Pinpoint the cell where the given text exists, returning its (x, y) midpoint coordinate. 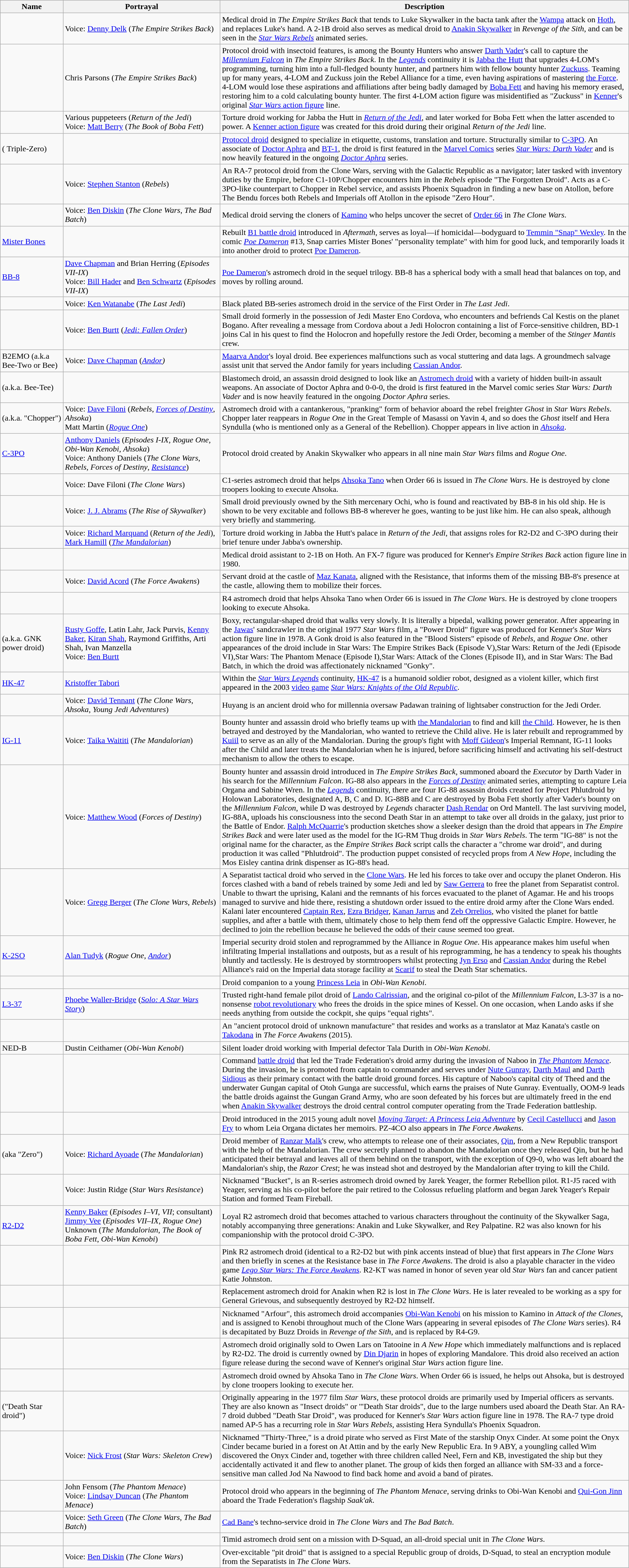
Voice: Denny Delk (The Empire Strikes Back) (142, 29)
Medical droid serving the cloners of Kamino who helps uncover the secret of Order 66 in The Clone Wars. (424, 215)
Voice: Ben Burtt (Jedi: Fallen Order) (142, 329)
Huyang is an ancient droid who for millennia oversaw Padawan training of lightsaber construction for the Jedi Order. (424, 705)
IG-11 (32, 740)
Various puppeteers (Return of the Jedi)Voice: Matt Berry (The Book of Boba Fett) (142, 122)
("Death Star droid") (32, 1411)
R4 astromech droid that helps Ahsoka Tano when Order 66 is issued in The Clone Wars. He is destroyed by clone troopers looking to execute Ahsoka. (424, 603)
Description (424, 7)
(a.k.a. "Chopper") (32, 418)
( Triple-Zero) (32, 149)
Kenny Baker (Episodes I–VI, VII; consultant)Jimmy Vee (Episodes VII–IX, Rogue One)Unknown (The Mandalorian, The Book of Boba Fett, Obi-Wan Kenobi) (142, 1225)
Protocol droid created by Anakin Skywalker who appears in all nine main Star Wars films and Rogue One. (424, 454)
Anthony Daniels (Episodes I-IX, Rogue One, Obi-Wan Kenobi, Ahsoka)Voice: Anthony Daniels (The Clone Wars, Rebels, Forces of Destiny, Resistance) (142, 454)
R2-D2 (32, 1225)
BB-8 (32, 277)
Phoebe Waller-Bridge (Solo: A Star Wars Story) (142, 1004)
Dustin Ceithamer (Obi-Wan Kenobi) (142, 1048)
Voice: Gregg Berger (The Clone Wars, Rebels) (142, 902)
Dave Chapman and Brian Herring (Episodes VII-IX)Voice: Bill Hader and Ben Schwartz (Episodes VII-IX) (142, 277)
(a.k.a. Bee-Tee) (32, 387)
Alan Tudyk (Rogue One, Andor) (142, 955)
NED-B (32, 1048)
Name (32, 7)
Chris Parsons (The Empire Strikes Back) (142, 78)
HK-47 (32, 683)
Voice: Stephen Stanton (Rebels) (142, 184)
Voice: J. J. Abrams (The Rise of Skywalker) (142, 511)
Kristoffer Tabori (142, 683)
Voice: Matthew Wood (Forces of Destiny) (142, 817)
Rusty Goffe, Latin Lahr, Jack Purvis, Kenny Baker, Kiran Shah, Raymond Griffiths, Arti Shah, Ivan ManzellaVoice: Ben Burtt (142, 643)
Portrayal (142, 7)
Timid astromech droid sent on a mission with D-Squad, an all-droid special unit in The Clone Wars. (424, 1539)
C-3PO (32, 454)
Voice: Ben Diskin (The Clone Wars, The Bad Batch) (142, 215)
Voice: Ben Diskin (The Clone Wars) (142, 1557)
Voice: Richard Marquand (Return of the Jedi), Mark Hamill (The Mandalorian) (142, 537)
Voice: Nick Frost (Star Wars: Skeleton Crew) (142, 1455)
Black plated BB-series astromech droid in the service of the First Order in The Last Jedi. (424, 303)
K-2SO (32, 955)
Poe Dameron's astromech droid in the sequel trilogy. BB-8 has a spherical body with a small head that balances on top, and moves by rolling around. (424, 277)
Droid companion to a young Princess Leia in Obi-Wan Kenobi. (424, 982)
Voice: Richard Ayoade (The Mandalorian) (142, 1154)
Voice: Justin Ridge (Star Wars Resistance) (142, 1190)
B2EMO (a.k.a Bee-Two or Bee) (32, 360)
Voice: Dave Filoni (The Clone Wars) (142, 485)
John Fensom (The Phantom Menace)Voice: Lindsay Duncan (The Phantom Menace) (142, 1495)
Voice: Dave Filoni (Rebels, Forces of Destiny, Ahsoka)Matt Martin (Rogue One) (142, 418)
Voice: Taika Waititi (The Mandalorian) (142, 740)
Cad Bane's techno-service droid in The Clone Wars and The Bad Batch. (424, 1522)
Voice: David Tennant (The Clone Wars, Ahsoka, Young Jedi Adventures) (142, 705)
(a.k.a. GNK power droid) (32, 643)
Voice: David Acord (The Force Awakens) (142, 581)
Medical droid assistant to 2-1B on Hoth. An FX-7 figure was produced for Kenner's Empire Strikes Back action figure line in 1980. (424, 559)
L3-37 (32, 1004)
Voice: Dave Chapman (Andor) (142, 360)
Mister Bones (32, 241)
(aka "Zero") (32, 1154)
Silent loader droid working with Imperial defector Tala Durith in Obi-Wan Kenobi. (424, 1048)
Voice: Seth Green (The Clone Wars, The Bad Batch) (142, 1522)
Voice: Ken Watanabe (The Last Jedi) (142, 303)
